Output the (X, Y) coordinate of the center of the cell containing the given text.  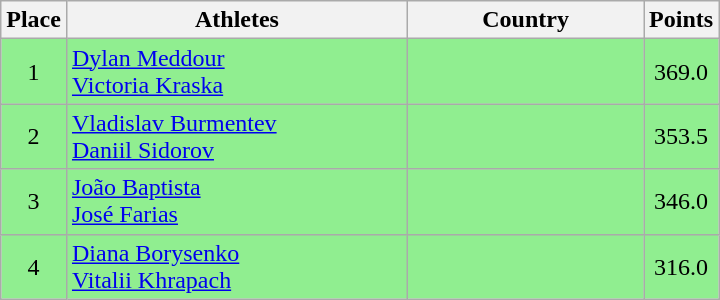
Points (682, 20)
4 (34, 266)
346.0 (682, 202)
João BaptistaJosé Farias (236, 202)
369.0 (682, 72)
Dylan MeddourVictoria Kraska (236, 72)
Vladislav BurmentevDaniil Sidorov (236, 136)
353.5 (682, 136)
Country (526, 20)
3 (34, 202)
Diana BorysenkoVitalii Khrapach (236, 266)
1 (34, 72)
Athletes (236, 20)
316.0 (682, 266)
2 (34, 136)
Place (34, 20)
